Output the (X, Y) coordinate of the center of the cell containing the given text.  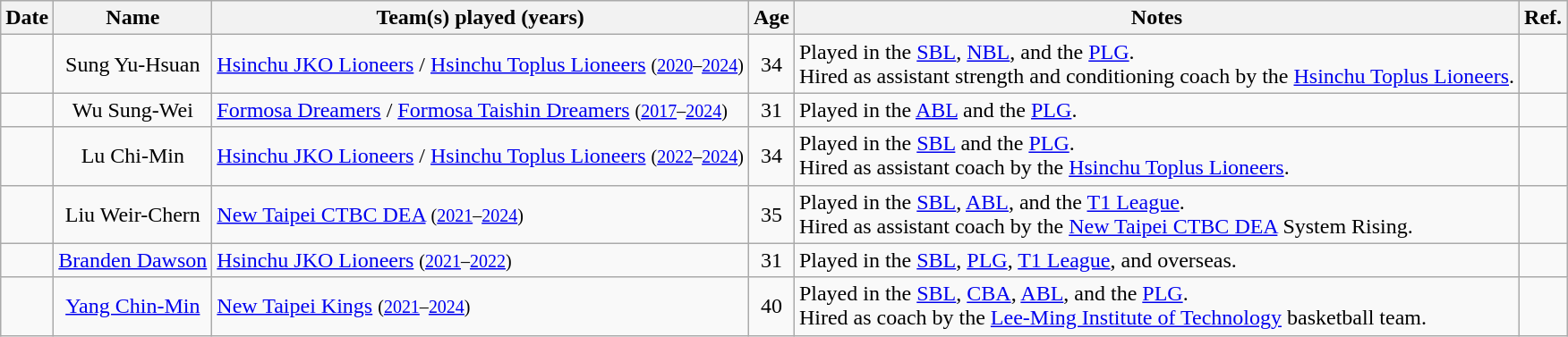
Played in the ABL and the PLG. (1156, 110)
Name (132, 18)
New Taipei Kings (2021–2024) (481, 306)
Date (27, 18)
Age (771, 18)
Played in the SBL, ABL, and the T1 League.Hired as assistant coach by the New Taipei CTBC DEA System Rising. (1156, 215)
Played in the SBL, CBA, ABL, and the PLG.Hired as coach by the Lee-Ming Institute of Technology basketball team. (1156, 306)
Played in the SBL and the PLG.Hired as assistant coach by the Hsinchu Toplus Lioneers. (1156, 156)
Hsinchu JKO Lioneers / Hsinchu Toplus Lioneers (2020–2024) (481, 64)
Wu Sung-Wei (132, 110)
Sung Yu-Hsuan (132, 64)
Branden Dawson (132, 260)
Formosa Dreamers / Formosa Taishin Dreamers (2017–2024) (481, 110)
35 (771, 215)
Liu Weir-Chern (132, 215)
Hsinchu JKO Lioneers / Hsinchu Toplus Lioneers (2022–2024) (481, 156)
Played in the SBL, PLG, T1 League, and overseas. (1156, 260)
New Taipei CTBC DEA (2021–2024) (481, 215)
Yang Chin-Min (132, 306)
40 (771, 306)
Played in the SBL, NBL, and the PLG.Hired as assistant strength and conditioning coach by the Hsinchu Toplus Lioneers. (1156, 64)
Lu Chi-Min (132, 156)
Team(s) played (years) (481, 18)
Notes (1156, 18)
Ref. (1543, 18)
Hsinchu JKO Lioneers (2021–2022) (481, 260)
